Detect which cell encompasses the target text, then output its (X, Y) center coordinate. 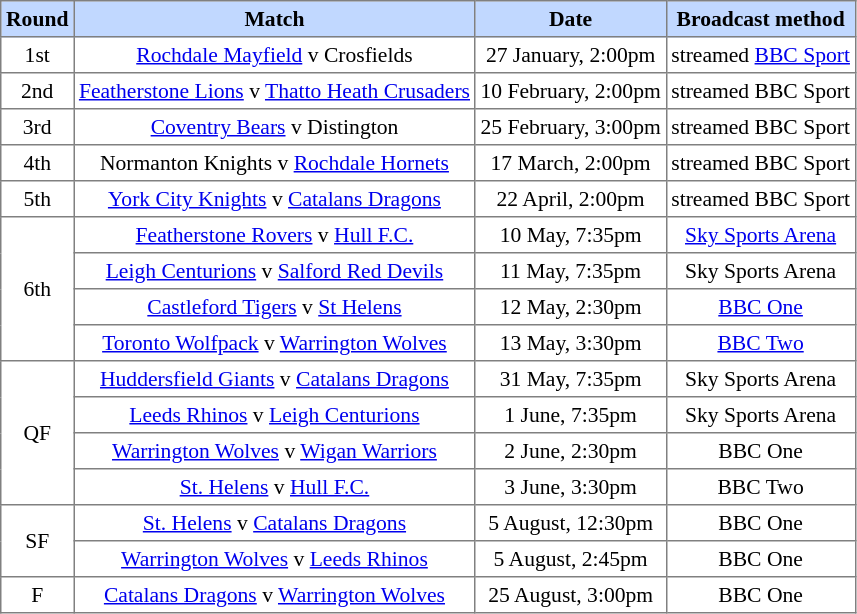
3 June, 3:30pm (570, 487)
Round (38, 19)
27 January, 2:00pm (570, 55)
2nd (38, 91)
Date (570, 19)
Normanton Knights v Rochdale Hornets (275, 163)
Match (275, 19)
5th (38, 199)
SF (38, 541)
Warrington Wolves v Leeds Rhinos (275, 559)
Featherstone Lions v Thatto Heath Crusaders (275, 91)
22 April, 2:00pm (570, 199)
12 May, 2:30pm (570, 307)
11 May, 7:35pm (570, 271)
F (38, 595)
QF (38, 433)
St. Helens v Hull F.C. (275, 487)
6th (38, 289)
10 February, 2:00pm (570, 91)
1 June, 7:35pm (570, 415)
Coventry Bears v Distington (275, 127)
2 June, 2:30pm (570, 451)
York City Knights v Catalans Dragons (275, 199)
Broadcast method (760, 19)
1st (38, 55)
4th (38, 163)
3rd (38, 127)
Huddersfield Giants v Catalans Dragons (275, 379)
Leigh Centurions v Salford Red Devils (275, 271)
25 August, 3:00pm (570, 595)
Catalans Dragons v Warrington Wolves (275, 595)
10 May, 7:35pm (570, 235)
Warrington Wolves v Wigan Warriors (275, 451)
Castleford Tigers v St Helens (275, 307)
25 February, 3:00pm (570, 127)
5 August, 2:45pm (570, 559)
17 March, 2:00pm (570, 163)
5 August, 12:30pm (570, 523)
Featherstone Rovers v Hull F.C. (275, 235)
13 May, 3:30pm (570, 343)
Rochdale Mayfield v Crosfields (275, 55)
31 May, 7:35pm (570, 379)
Leeds Rhinos v Leigh Centurions (275, 415)
Toronto Wolfpack v Warrington Wolves (275, 343)
St. Helens v Catalans Dragons (275, 523)
